Identify which cell holds the provided text, then report its [X, Y] central coordinate. 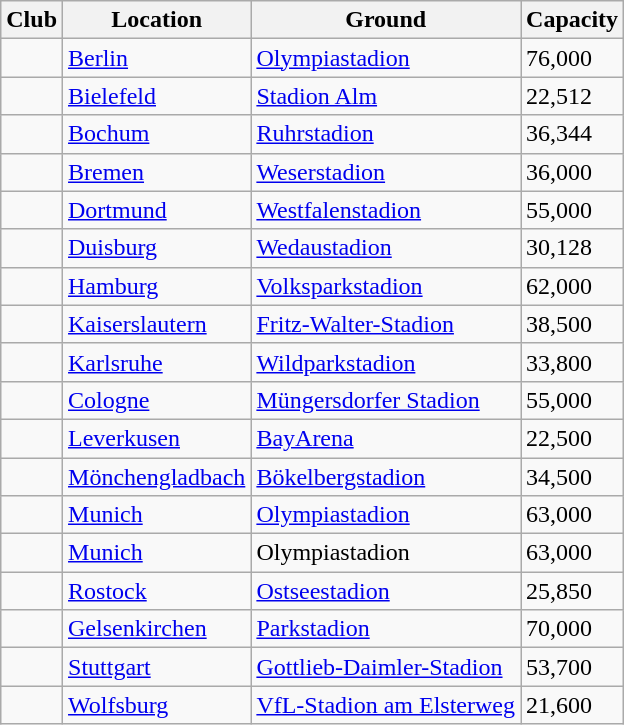
Bochum [157, 134]
Fritz-Walter-Stadion [386, 324]
Wolfsburg [157, 705]
Location [157, 20]
Bökelbergstadion [386, 477]
34,500 [572, 477]
Wildparkstadion [386, 362]
Ostseestadion [386, 591]
BayArena [386, 438]
Leverkusen [157, 438]
53,700 [572, 667]
22,500 [572, 438]
Club [32, 20]
36,000 [572, 172]
30,128 [572, 248]
22,512 [572, 96]
Duisburg [157, 248]
Ground [386, 20]
21,600 [572, 705]
Wedaustadion [386, 248]
Gottlieb-Daimler-Stadion [386, 667]
Rostock [157, 591]
Parkstadion [386, 629]
Westfalenstadion [386, 210]
33,800 [572, 362]
Weserstadion [386, 172]
Bielefeld [157, 96]
Müngersdorfer Stadion [386, 400]
25,850 [572, 591]
38,500 [572, 324]
Stadion Alm [386, 96]
Volksparkstadion [386, 286]
VfL-Stadion am Elsterweg [386, 705]
Mönchengladbach [157, 477]
Ruhrstadion [386, 134]
Kaiserslautern [157, 324]
Karlsruhe [157, 362]
Berlin [157, 58]
Stuttgart [157, 667]
Cologne [157, 400]
Hamburg [157, 286]
Capacity [572, 20]
36,344 [572, 134]
Bremen [157, 172]
Gelsenkirchen [157, 629]
62,000 [572, 286]
76,000 [572, 58]
70,000 [572, 629]
Dortmund [157, 210]
